Pinpoint the cell where the given text exists, returning its (X, Y) midpoint coordinate. 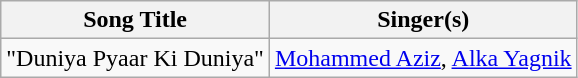
Song Title (136, 20)
Singer(s) (423, 20)
Mohammed Aziz, Alka Yagnik (423, 58)
"Duniya Pyaar Ki Duniya" (136, 58)
